Return (X, Y) of the center of cell containing provided text 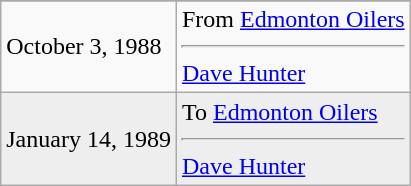
To Edmonton OilersDave Hunter (293, 139)
January 14, 1989 (89, 139)
October 3, 1988 (89, 47)
From Edmonton OilersDave Hunter (293, 47)
